From the cell containing the given text, extract its center point as (x, y) coordinate. 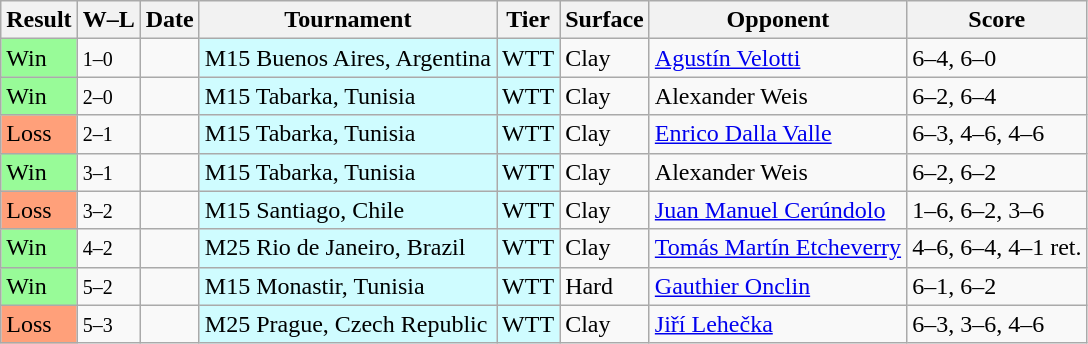
6–1, 6–2 (997, 286)
Enrico Dalla Valle (778, 134)
Result (39, 20)
2–1 (108, 134)
1–6, 6–2, 3–6 (997, 210)
Juan Manuel Cerúndolo (778, 210)
M25 Prague, Czech Republic (348, 324)
Agustín Velotti (778, 58)
M15 Santiago, Chile (348, 210)
Gauthier Onclin (778, 286)
Surface (605, 20)
Opponent (778, 20)
M15 Buenos Aires, Argentina (348, 58)
Hard (605, 286)
M25 Rio de Janeiro, Brazil (348, 248)
W–L (108, 20)
2–0 (108, 96)
Tomás Martín Etcheverry (778, 248)
5–3 (108, 324)
6–4, 6–0 (997, 58)
5–2 (108, 286)
1–0 (108, 58)
4–2 (108, 248)
6–2, 6–4 (997, 96)
Tier (528, 20)
6–3, 4–6, 4–6 (997, 134)
Tournament (348, 20)
6–3, 3–6, 4–6 (997, 324)
6–2, 6–2 (997, 172)
Jiří Lehečka (778, 324)
M15 Monastir, Tunisia (348, 286)
Score (997, 20)
3–1 (108, 172)
Date (170, 20)
4–6, 6–4, 4–1 ret. (997, 248)
3–2 (108, 210)
